Return (X, Y) of the center of cell containing provided text 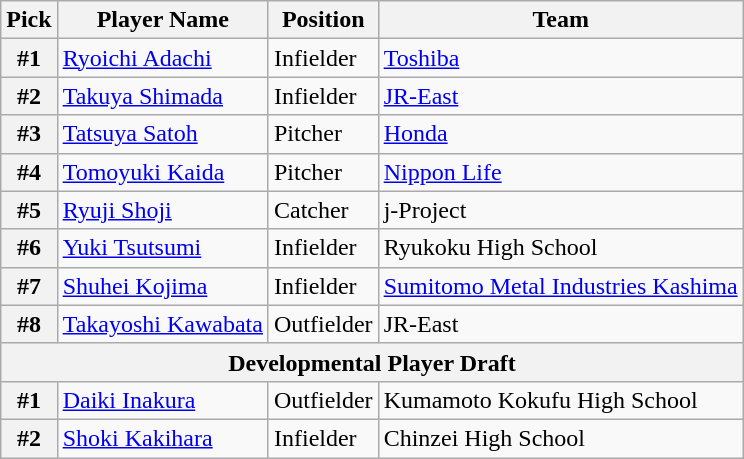
Player Name (162, 20)
Ryoichi Adachi (162, 58)
j-Project (560, 210)
#7 (29, 286)
Developmental Player Draft (372, 362)
Ryuji Shoji (162, 210)
Catcher (323, 210)
Shoki Kakihara (162, 438)
Nippon Life (560, 172)
#4 (29, 172)
Kumamoto Kokufu High School (560, 400)
Team (560, 20)
Takuya Shimada (162, 96)
Chinzei High School (560, 438)
Toshiba (560, 58)
#5 (29, 210)
Pick (29, 20)
Ryukoku High School (560, 248)
#8 (29, 324)
Daiki Inakura (162, 400)
Shuhei Kojima (162, 286)
Yuki Tsutsumi (162, 248)
Tatsuya Satoh (162, 134)
Honda (560, 134)
#3 (29, 134)
Tomoyuki Kaida (162, 172)
Sumitomo Metal Industries Kashima (560, 286)
Position (323, 20)
#6 (29, 248)
Takayoshi Kawabata (162, 324)
